Scan for the cell matching the given text and deliver its [X, Y] coordinate at center. 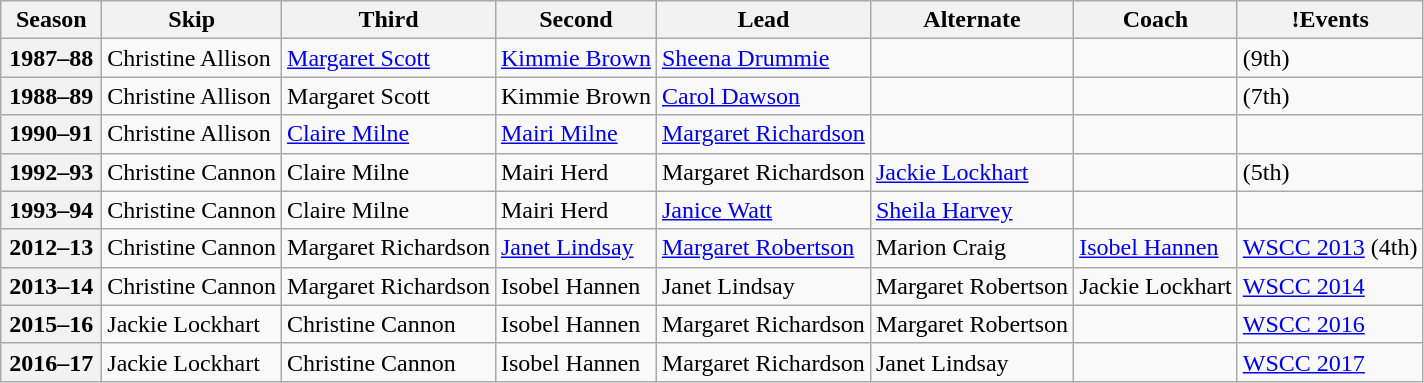
1992–93 [52, 172]
Skip [192, 20]
1988–89 [52, 96]
1990–91 [52, 134]
Coach [1156, 20]
1987–88 [52, 58]
(9th) [1330, 58]
WSCC 2017 [1330, 362]
Lead [763, 20]
(5th) [1330, 172]
(7th) [1330, 96]
Third [389, 20]
WSCC 2013 (4th) [1330, 248]
2016–17 [52, 362]
Carol Dawson [763, 96]
Alternate [972, 20]
Janice Watt [763, 210]
1993–94 [52, 210]
WSCC 2016 [1330, 324]
2012–13 [52, 248]
!Events [1330, 20]
Second [576, 20]
Sheila Harvey [972, 210]
Mairi Milne [576, 134]
Season [52, 20]
Sheena Drummie [763, 58]
Marion Craig [972, 248]
2013–14 [52, 286]
2015–16 [52, 324]
WSCC 2014 [1330, 286]
